Identify which cell holds the provided text, then report its (x, y) central coordinate. 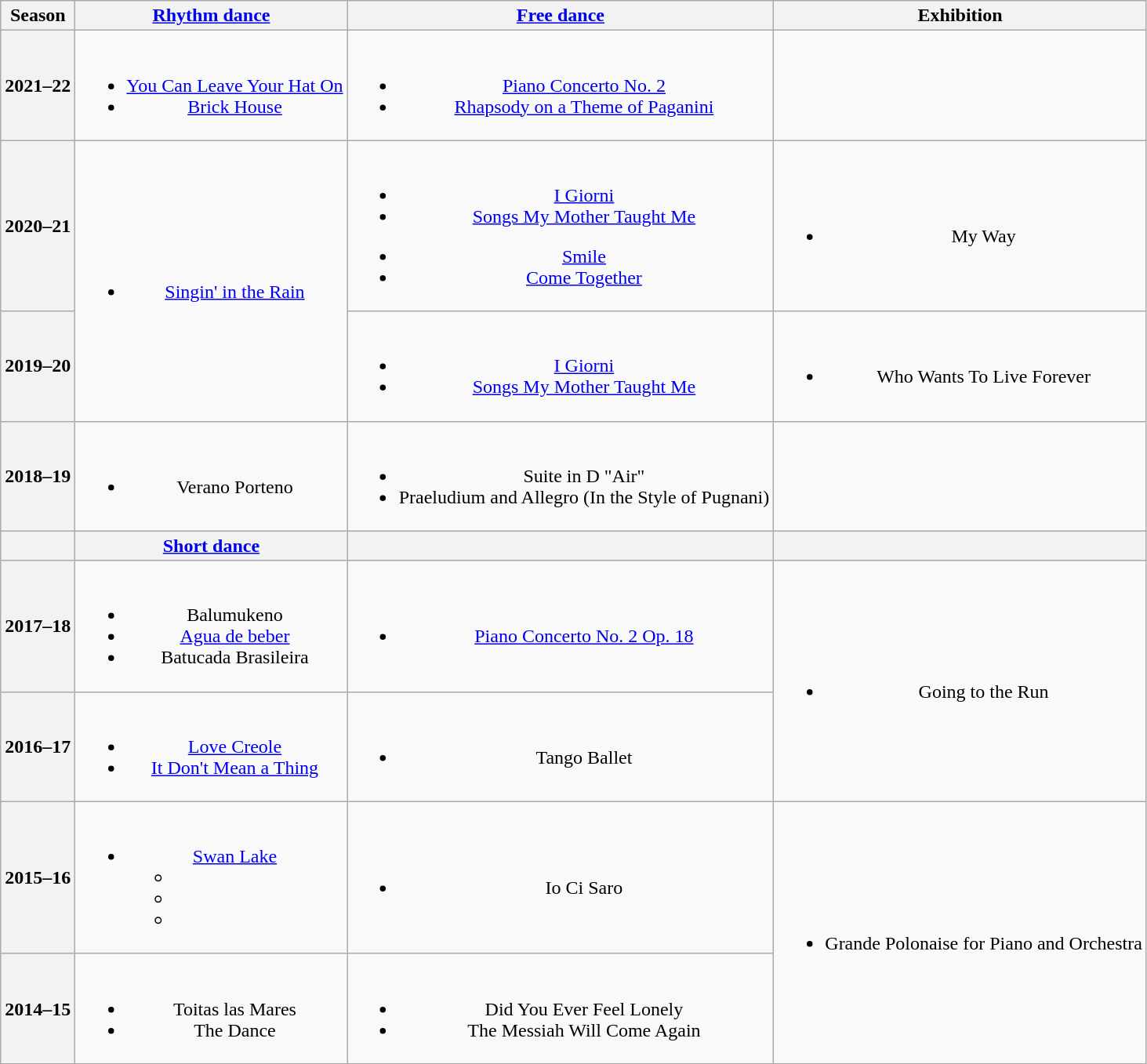
Did You Ever Feel Lonely The Messiah Will Come Again (561, 1008)
Who Wants To Live Forever (960, 366)
2020–21 (38, 226)
You Can Leave Your Hat On Brick House (212, 85)
Free dance (561, 16)
2014–15 (38, 1008)
Going to the Run (960, 681)
Piano Concerto No. 2Rhapsody on a Theme of Paganini (561, 85)
I Giorni Songs My Mother Taught Me SmileCome Together (561, 226)
Season (38, 16)
Love Creole It Don't Mean a Thing (212, 746)
Exhibition (960, 16)
2019–20 (38, 366)
Rhythm dance (212, 16)
2017–18 (38, 626)
Swan Lake (212, 877)
My Way (960, 226)
Piano Concerto No. 2 Op. 18 (561, 626)
Toitas las Mares The Dance (212, 1008)
Grande Polonaise for Piano and Orchestra (960, 932)
Short dance (212, 546)
2016–17 (38, 746)
Tango Ballet (561, 746)
I Giorni Songs My Mother Taught Me (561, 366)
Suite in D "Air" Praeludium and Allegro (In the Style of Pugnani) (561, 476)
Verano Porteno (212, 476)
Singin' in the Rain (212, 281)
Io Ci Saro (561, 877)
2015–16 (38, 877)
Balumukeno Agua de beber Batucada Brasileira (212, 626)
2018–19 (38, 476)
2021–22 (38, 85)
